Pinpoint the cell where the given text exists, returning its (X, Y) midpoint coordinate. 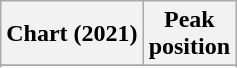
Peakposition (189, 34)
Chart (2021) (72, 34)
